Output the [X, Y] coordinate of the center of the cell containing the given text.  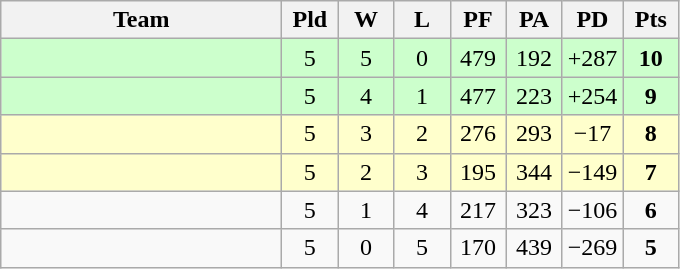
479 [478, 58]
L [422, 20]
323 [534, 210]
276 [478, 134]
293 [534, 134]
192 [534, 58]
8 [651, 134]
217 [478, 210]
−269 [592, 248]
PF [478, 20]
−106 [592, 210]
477 [478, 96]
Pld [310, 20]
−17 [592, 134]
195 [478, 172]
Pts [651, 20]
−149 [592, 172]
PD [592, 20]
9 [651, 96]
7 [651, 172]
223 [534, 96]
W [366, 20]
PA [534, 20]
+254 [592, 96]
344 [534, 172]
6 [651, 210]
Team [142, 20]
10 [651, 58]
+287 [592, 58]
170 [478, 248]
439 [534, 248]
